From the cell containing the given text, extract its center point as [x, y] coordinate. 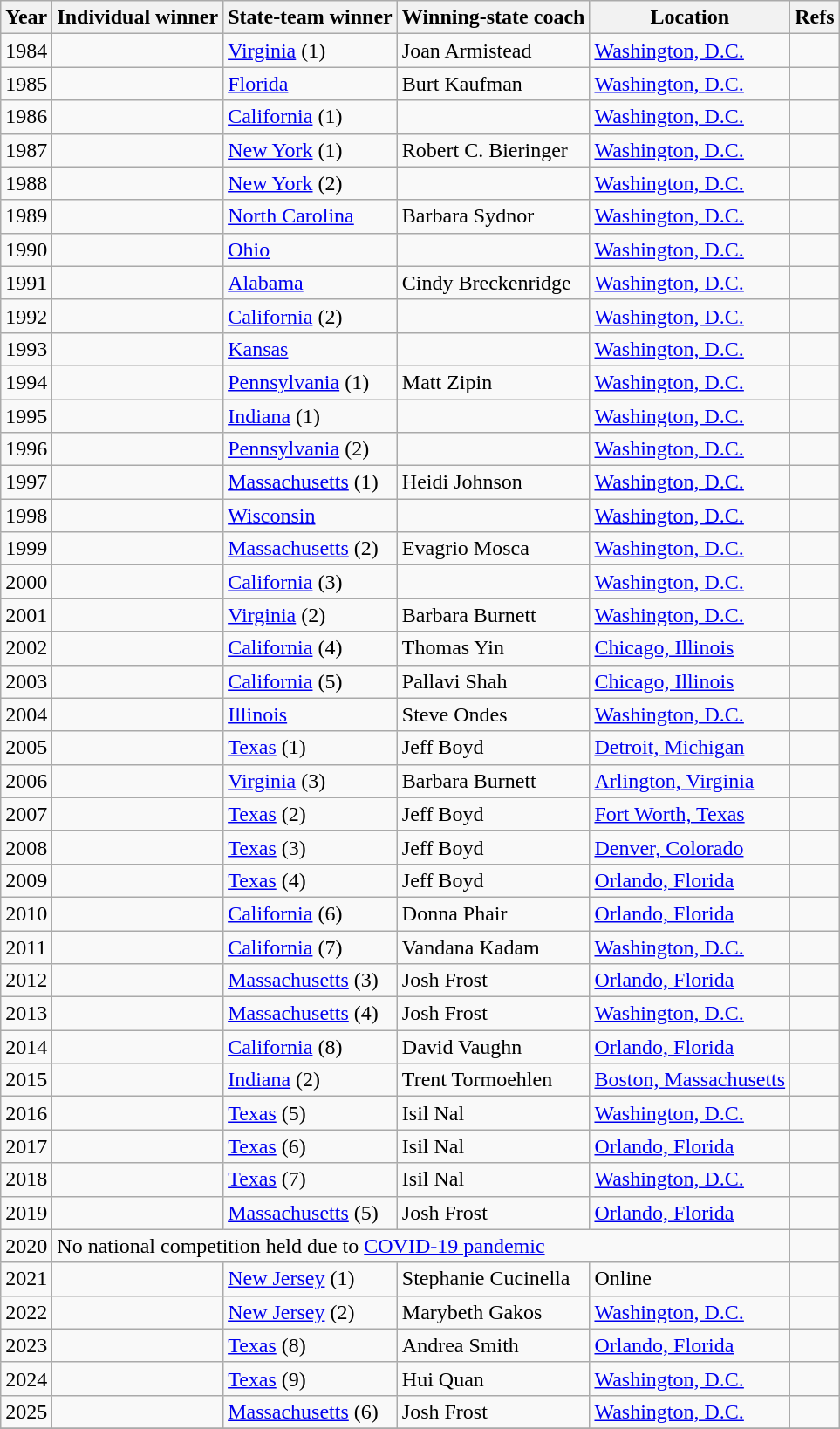
2020 [26, 1246]
2017 [26, 1146]
2004 [26, 714]
1998 [26, 516]
2012 [26, 981]
California (7) [311, 947]
California (3) [311, 582]
Joan Armistead [494, 51]
Texas (5) [311, 1113]
California (8) [311, 1047]
2001 [26, 615]
1984 [26, 51]
Cindy Breckenridge [494, 283]
Virginia (2) [311, 615]
Pennsylvania (1) [311, 382]
Indiana (1) [311, 416]
Burt Kaufman [494, 84]
2022 [26, 1312]
Ohio [311, 250]
2013 [26, 1014]
Individual winner [138, 17]
1992 [26, 316]
Massachusetts (3) [311, 981]
Massachusetts (6) [311, 1412]
Texas (8) [311, 1345]
1995 [26, 416]
Alabama [311, 283]
Robert C. Bieringer [494, 150]
Virginia (3) [311, 781]
2024 [26, 1378]
2021 [26, 1279]
Pennsylvania (2) [311, 449]
California (1) [311, 117]
North Carolina [311, 216]
Stephanie Cucinella [494, 1279]
Arlington, Virginia [690, 781]
Heidi Johnson [494, 482]
1999 [26, 549]
Florida [311, 84]
1986 [26, 117]
2018 [26, 1179]
2009 [26, 880]
1997 [26, 482]
Location [690, 17]
No national competition held due to COVID-19 pandemic [421, 1246]
Marybeth Gakos [494, 1312]
2016 [26, 1113]
Thomas Yin [494, 648]
2007 [26, 814]
2002 [26, 648]
2008 [26, 847]
Texas (3) [311, 847]
Steve Ondes [494, 714]
2010 [26, 913]
Evagrio Mosca [494, 549]
California (4) [311, 648]
Wisconsin [311, 516]
1987 [26, 150]
Massachusetts (4) [311, 1014]
New York (2) [311, 183]
New Jersey (1) [311, 1279]
Texas (1) [311, 748]
Texas (9) [311, 1378]
Texas (2) [311, 814]
1991 [26, 283]
Hui Quan [494, 1378]
2003 [26, 681]
Texas (4) [311, 880]
Online [690, 1279]
Matt Zipin [494, 382]
Kansas [311, 349]
Denver, Colorado [690, 847]
1988 [26, 183]
Texas (7) [311, 1179]
Donna Phair [494, 913]
California (5) [311, 681]
1990 [26, 250]
2005 [26, 748]
2019 [26, 1213]
1993 [26, 349]
2023 [26, 1345]
Indiana (2) [311, 1080]
State-team winner [311, 17]
Pallavi Shah [494, 681]
California (6) [311, 913]
1989 [26, 216]
Illinois [311, 714]
California (2) [311, 316]
Year [26, 17]
Vandana Kadam [494, 947]
2011 [26, 947]
Winning-state coach [494, 17]
2000 [26, 582]
Massachusetts (1) [311, 482]
2006 [26, 781]
Trent Tormoehlen [494, 1080]
Virginia (1) [311, 51]
Andrea Smith [494, 1345]
Fort Worth, Texas [690, 814]
2025 [26, 1412]
Barbara Sydnor [494, 216]
Refs [815, 17]
2014 [26, 1047]
2015 [26, 1080]
Detroit, Michigan [690, 748]
1994 [26, 382]
David Vaughn [494, 1047]
Boston, Massachusetts [690, 1080]
Texas (6) [311, 1146]
1985 [26, 84]
Massachusetts (5) [311, 1213]
New York (1) [311, 150]
1996 [26, 449]
New Jersey (2) [311, 1312]
Massachusetts (2) [311, 549]
